For the text-containing cell, return its midpoint in [X, Y] coordinate format. 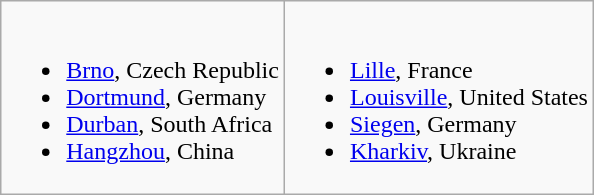
Lille, France Louisville, United States Siegen, Germany Kharkiv, Ukraine [438, 98]
Brno, Czech Republic Dortmund, Germany Durban, South Africa Hangzhou, China [143, 98]
